Output the (X, Y) coordinate of the center of the cell containing the given text.  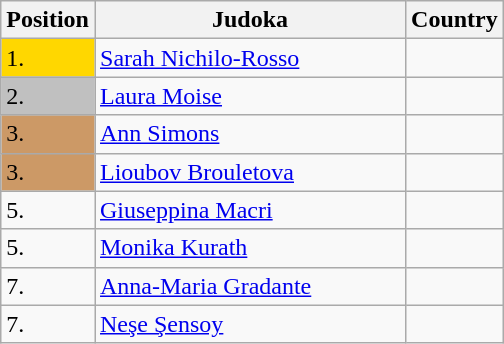
Lioubov Brouletova (250, 172)
Laura Moise (250, 96)
2. (48, 96)
Monika Kurath (250, 248)
Ann Simons (250, 134)
Giuseppina Macri (250, 210)
Country (455, 20)
Judoka (250, 20)
Anna-Maria Gradante (250, 286)
Sarah Nichilo-Rosso (250, 58)
1. (48, 58)
Position (48, 20)
Neşe Şensoy (250, 324)
